Identify which cell holds the provided text, then report its [X, Y] central coordinate. 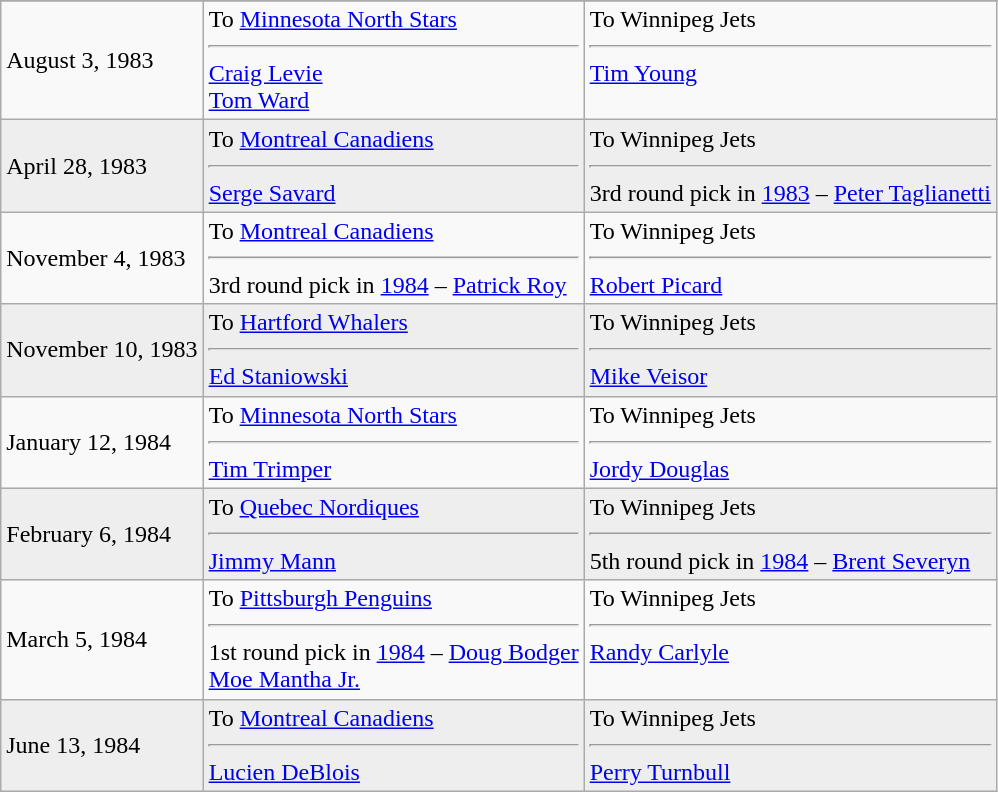
To Winnipeg JetsMike Veisor [790, 350]
November 10, 1983 [102, 350]
To Winnipeg JetsRobert Picard [790, 258]
To Quebec NordiquesJimmy Mann [394, 534]
January 12, 1984 [102, 442]
To Montreal CanadiensLucien DeBlois [394, 745]
November 4, 1983 [102, 258]
To Winnipeg JetsRandy Carlyle [790, 640]
To Winnipeg JetsPerry Turnbull [790, 745]
To Minnesota North StarsTim Trimper [394, 442]
To Winnipeg Jets3rd round pick in 1983 – Peter Taglianetti [790, 166]
August 3, 1983 [102, 60]
February 6, 1984 [102, 534]
To Hartford WhalersEd Staniowski [394, 350]
To Winnipeg JetsJordy Douglas [790, 442]
March 5, 1984 [102, 640]
June 13, 1984 [102, 745]
To Pittsburgh Penguins1st round pick in 1984 – Doug Bodger Moe Mantha Jr. [394, 640]
To Winnipeg JetsTim Young [790, 60]
April 28, 1983 [102, 166]
To Montreal Canadiens3rd round pick in 1984 – Patrick Roy [394, 258]
To Winnipeg Jets5th round pick in 1984 – Brent Severyn [790, 534]
To Minnesota North StarsCraig Levie Tom Ward [394, 60]
To Montreal CanadiensSerge Savard [394, 166]
